Detect which cell encompasses the target text, then output its [x, y] center coordinate. 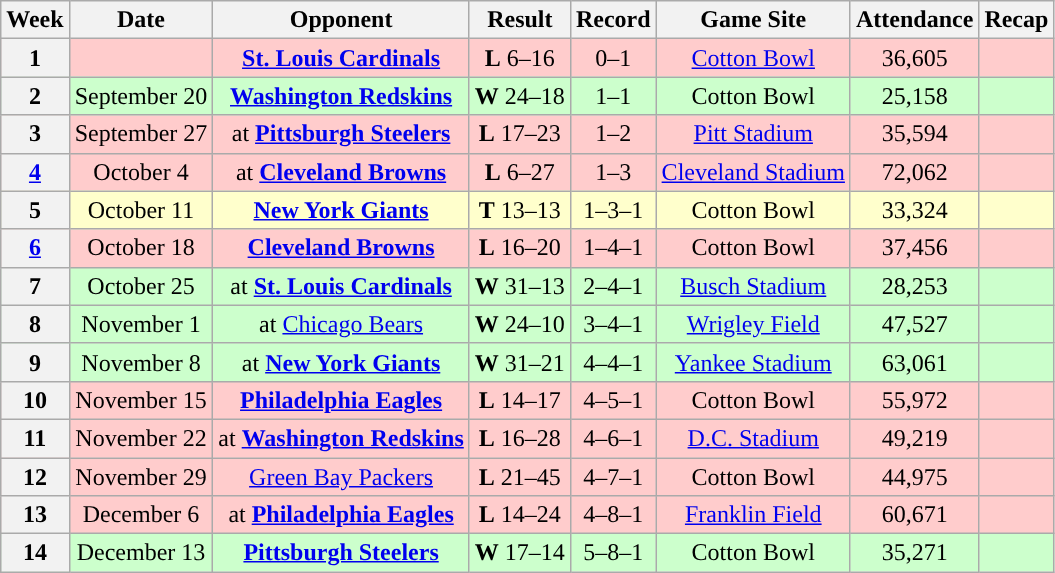
D.C. Stadium [753, 438]
3 [35, 134]
13 [35, 515]
November 22 [141, 438]
4–8–1 [613, 515]
W 24–18 [520, 96]
November 15 [141, 400]
December 13 [141, 553]
October 18 [141, 248]
4 [35, 172]
Recap [1016, 20]
Cleveland Browns [341, 248]
Cleveland Stadium [753, 172]
October 25 [141, 286]
Yankee Stadium [753, 362]
0–1 [613, 58]
at Pittsburgh Steelers [341, 134]
1–4–1 [613, 248]
at Philadelphia Eagles [341, 515]
Franklin Field [753, 515]
L 21–45 [520, 477]
47,527 [914, 324]
Washington Redskins [341, 96]
35,594 [914, 134]
55,972 [914, 400]
60,671 [914, 515]
Wrigley Field [753, 324]
35,271 [914, 553]
L 14–24 [520, 515]
12 [35, 477]
4–4–1 [613, 362]
St. Louis Cardinals [341, 58]
Green Bay Packers [341, 477]
at St. Louis Cardinals [341, 286]
7 [35, 286]
September 27 [141, 134]
49,219 [914, 438]
L 6–16 [520, 58]
11 [35, 438]
L 16–28 [520, 438]
Pitt Stadium [753, 134]
1–2 [613, 134]
6 [35, 248]
1 [35, 58]
November 1 [141, 324]
3–4–1 [613, 324]
1–3–1 [613, 210]
December 6 [141, 515]
2 [35, 96]
72,062 [914, 172]
L 14–17 [520, 400]
September 20 [141, 96]
4–6–1 [613, 438]
63,061 [914, 362]
8 [35, 324]
at Cleveland Browns [341, 172]
Pittsburgh Steelers [341, 553]
October 11 [141, 210]
4–5–1 [613, 400]
5 [35, 210]
October 4 [141, 172]
W 24–10 [520, 324]
L 16–20 [520, 248]
1–1 [613, 96]
28,253 [914, 286]
at Washington Redskins [341, 438]
2–4–1 [613, 286]
36,605 [914, 58]
W 31–21 [520, 362]
Date [141, 20]
at New York Giants [341, 362]
9 [35, 362]
November 8 [141, 362]
Opponent [341, 20]
33,324 [914, 210]
Week [35, 20]
Philadelphia Eagles [341, 400]
T 13–13 [520, 210]
5–8–1 [613, 553]
at Chicago Bears [341, 324]
Record [613, 20]
37,456 [914, 248]
W 17–14 [520, 553]
25,158 [914, 96]
Busch Stadium [753, 286]
L 6–27 [520, 172]
W 31–13 [520, 286]
14 [35, 553]
L 17–23 [520, 134]
1–3 [613, 172]
New York Giants [341, 210]
November 29 [141, 477]
Game Site [753, 20]
4–7–1 [613, 477]
44,975 [914, 477]
10 [35, 400]
Attendance [914, 20]
Result [520, 20]
